From the cell containing the given text, extract its center point as (x, y) coordinate. 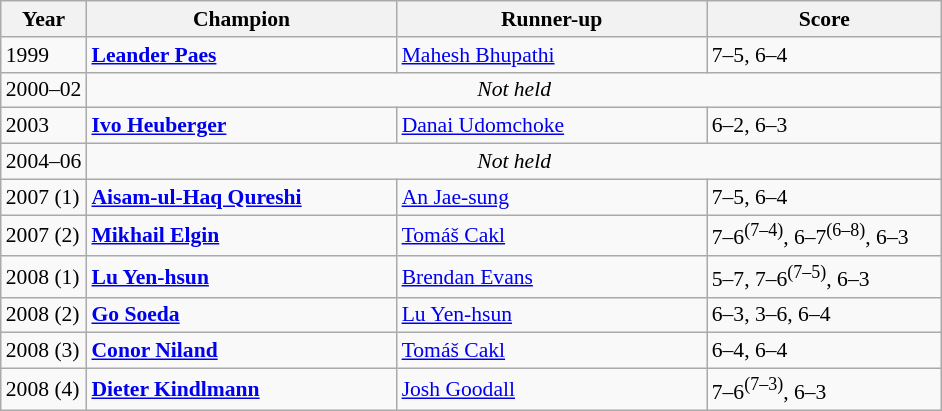
Danai Udomchoke (552, 126)
5–7, 7–6(7–5), 6–3 (824, 276)
6–2, 6–3 (824, 126)
2008 (1) (44, 276)
Aisam-ul-Haq Qureshi (241, 197)
6–3, 3–6, 6–4 (824, 316)
2008 (4) (44, 390)
Brendan Evans (552, 276)
2007 (2) (44, 236)
Leander Paes (241, 55)
2008 (3) (44, 351)
2000–02 (44, 90)
2007 (1) (44, 197)
7–6(7–4), 6–7(6–8), 6–3 (824, 236)
Champion (241, 19)
Go Soeda (241, 316)
Score (824, 19)
6–4, 6–4 (824, 351)
Mahesh Bhupathi (552, 55)
Runner-up (552, 19)
Ivo Heuberger (241, 126)
2004–06 (44, 162)
An Jae-sung (552, 197)
Year (44, 19)
2003 (44, 126)
1999 (44, 55)
7–6(7–3), 6–3 (824, 390)
Dieter Kindlmann (241, 390)
Conor Niland (241, 351)
2008 (2) (44, 316)
Mikhail Elgin (241, 236)
Josh Goodall (552, 390)
